Return the (x, y) coordinate for the center point of the cell that contains the specified text.  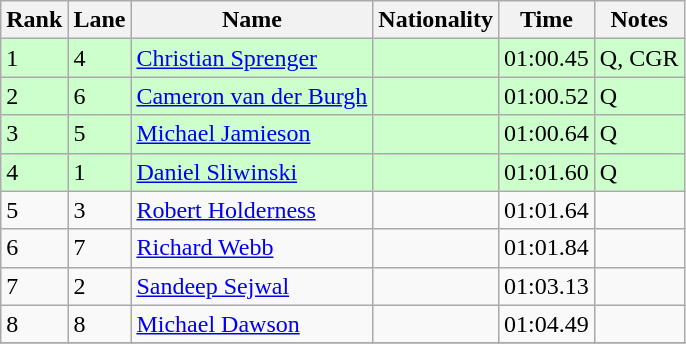
01:01.84 (547, 248)
Christian Sprenger (252, 58)
01:04.49 (547, 324)
Michael Jamieson (252, 134)
Notes (639, 20)
01:00.52 (547, 96)
Robert Holderness (252, 210)
Sandeep Sejwal (252, 286)
Q, CGR (639, 58)
Time (547, 20)
01:00.45 (547, 58)
Cameron van der Burgh (252, 96)
01:01.64 (547, 210)
01:01.60 (547, 172)
Rank (34, 20)
Lane (100, 20)
Richard Webb (252, 248)
Nationality (436, 20)
Name (252, 20)
Michael Dawson (252, 324)
01:03.13 (547, 286)
Daniel Sliwinski (252, 172)
01:00.64 (547, 134)
